From the cell containing the given text, extract its center point as [x, y] coordinate. 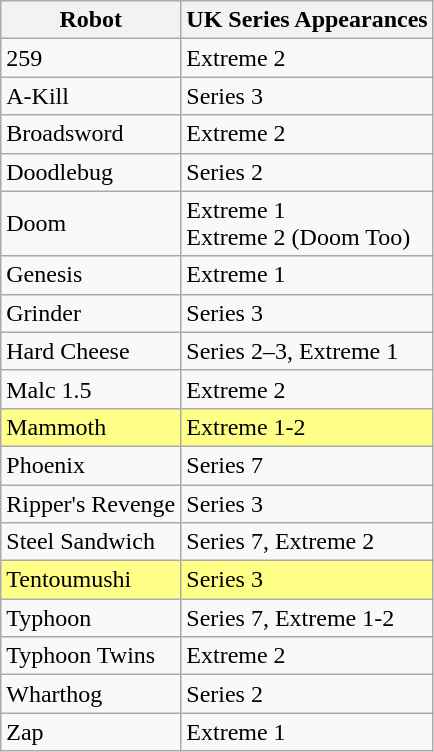
Broadsword [91, 134]
Zap [91, 732]
Grinder [91, 313]
Typhoon [91, 618]
A-Kill [91, 96]
Extreme 1Extreme 2 (Doom Too) [307, 224]
Ripper's Revenge [91, 503]
Doom [91, 224]
Genesis [91, 275]
Wharthog [91, 694]
Tentoumushi [91, 580]
Typhoon Twins [91, 656]
Steel Sandwich [91, 542]
259 [91, 58]
Series 7, Extreme 1-2 [307, 618]
Hard Cheese [91, 351]
Robot [91, 20]
UK Series Appearances [307, 20]
Series 7 [307, 465]
Series 7, Extreme 2 [307, 542]
Malc 1.5 [91, 389]
Doodlebug [91, 172]
Extreme 1-2 [307, 427]
Phoenix [91, 465]
Mammoth [91, 427]
Series 2–3, Extreme 1 [307, 351]
